Identify which cell holds the provided text, then report its [x, y] central coordinate. 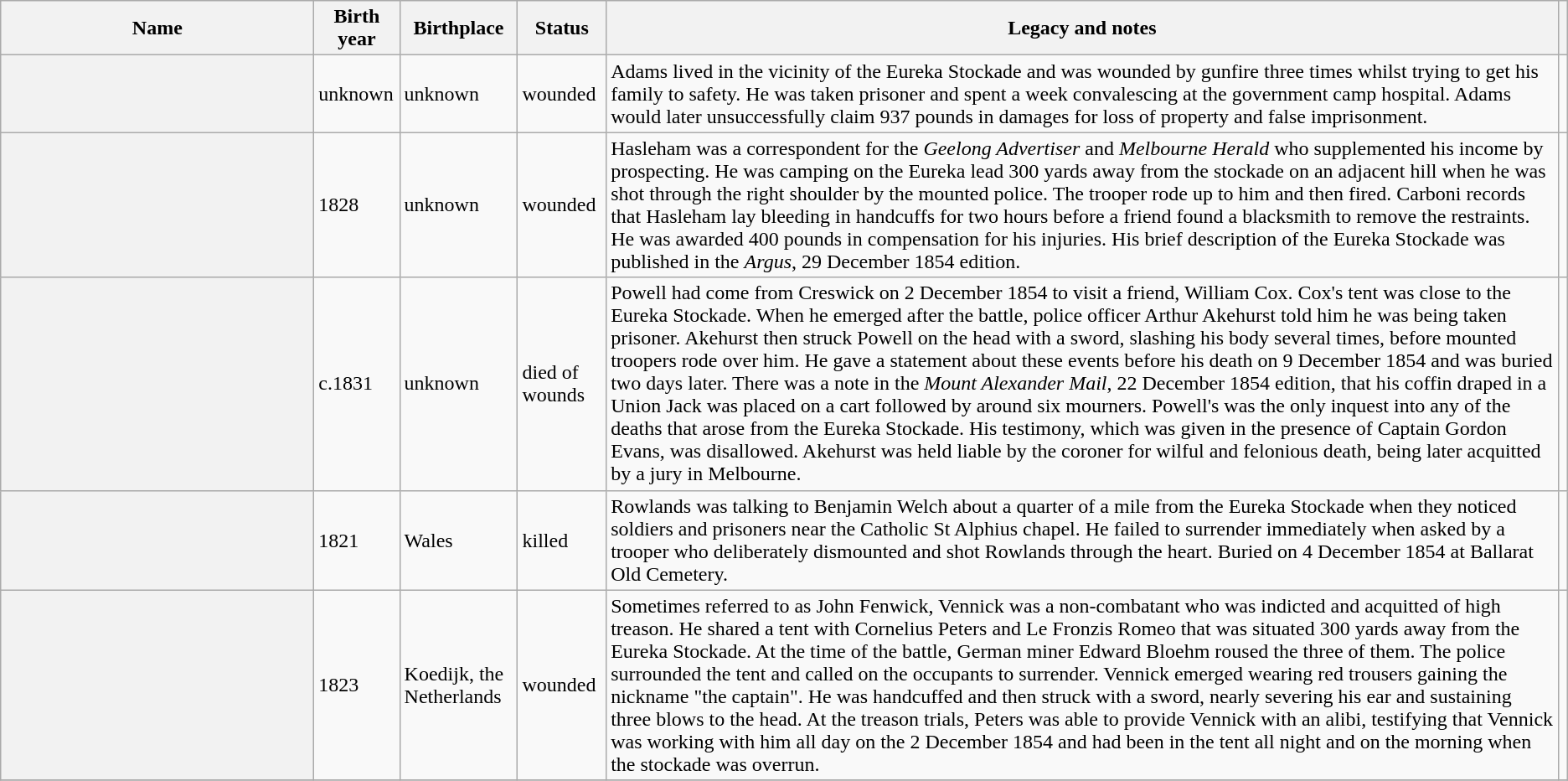
Status [562, 28]
1828 [357, 204]
Birth year [357, 28]
Legacy and notes [1082, 28]
c.1831 [357, 384]
1823 [357, 685]
Name [157, 28]
killed [562, 540]
Wales [459, 540]
1821 [357, 540]
died of wounds [562, 384]
Birthplace [459, 28]
Koedijk, the Netherlands [459, 685]
